Find where the given text appears and provide that cell's center as [x, y] coordinate. 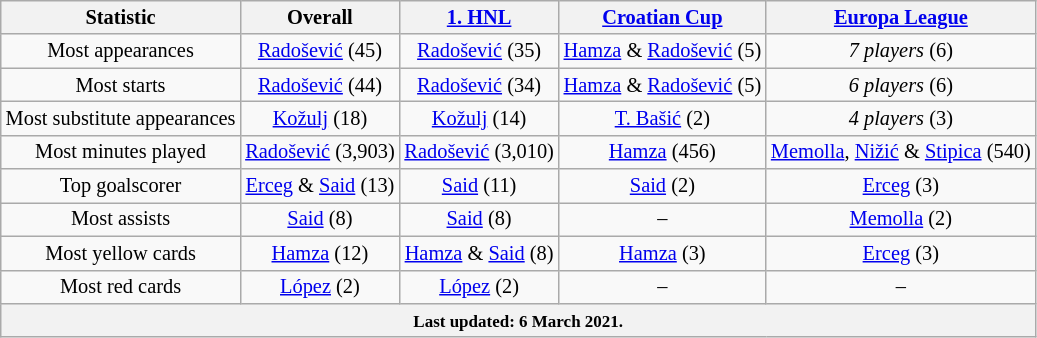
7 players (6) [901, 51]
Most starts [121, 85]
Croatian Cup [662, 17]
Top goalscorer [121, 186]
Kožulj (18) [320, 118]
Hamza (3) [662, 253]
Radošević (34) [480, 85]
Hamza (12) [320, 253]
Statistic [121, 17]
Kožulj (14) [480, 118]
Said (11) [480, 186]
T. Bašić (2) [662, 118]
Hamza (456) [662, 152]
Radošević (3,903) [320, 152]
Europa League [901, 17]
Radošević (44) [320, 85]
Memolla, Nižić & Stipica (540) [901, 152]
Last updated: 6 March 2021. [518, 320]
Radošević (45) [320, 51]
Radošević (35) [480, 51]
Most substitute appearances [121, 118]
Most assists [121, 219]
Most appearances [121, 51]
1. HNL [480, 17]
Said (2) [662, 186]
Most yellow cards [121, 253]
Erceg & Said (13) [320, 186]
4 players (3) [901, 118]
Radošević (3,010) [480, 152]
6 players (6) [901, 85]
Overall [320, 17]
Hamza & Said (8) [480, 253]
Most minutes played [121, 152]
Memolla (2) [901, 219]
Most red cards [121, 287]
